From the cell containing the given text, extract its center point as [x, y] coordinate. 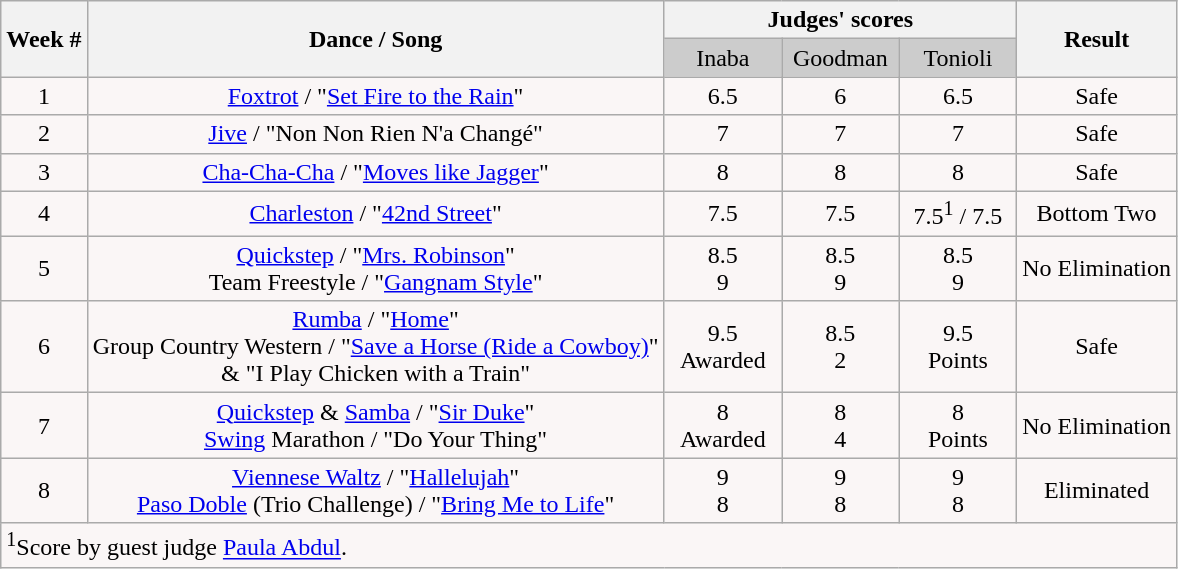
9.5Points [958, 347]
Cha-Cha-Cha / "Moves like Jagger" [376, 172]
Viennese Waltz / "Hallelujah" Paso Doble (Trio Challenge) / "Bring Me to Life" [376, 490]
Result [1097, 39]
Foxtrot / "Set Fire to the Rain" [376, 96]
8Awarded [723, 426]
5 [44, 268]
Charleston / "42nd Street" [376, 214]
Goodman [841, 58]
1Score by guest judge Paula Abdul. [589, 546]
1 [44, 96]
7.51 / 7.5 [958, 214]
Quickstep & Samba / "Sir Duke" Swing Marathon / "Do Your Thing" [376, 426]
Bottom Two [1097, 214]
Rumba / "Home" Group Country Western / "Save a Horse (Ride a Cowboy)" & "I Play Chicken with a Train" [376, 347]
Inaba [723, 58]
8Points [958, 426]
Eliminated [1097, 490]
3 [44, 172]
Dance / Song [376, 39]
84 [841, 426]
2 [44, 134]
9.5Awarded [723, 347]
4 [44, 214]
Jive / "Non Non Rien N'a Changé" [376, 134]
Tonioli [958, 58]
Judges' scores [840, 20]
Week # [44, 39]
Quickstep / "Mrs. Robinson" Team Freestyle / "Gangnam Style" [376, 268]
8.52 [841, 347]
